Locate the cell with the specified text and output its (X, Y) center coordinate. 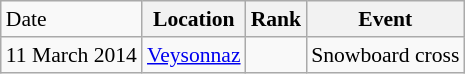
Date (72, 19)
Snowboard cross (385, 55)
Veysonnaz (194, 55)
Event (385, 19)
11 March 2014 (72, 55)
Rank (276, 19)
Location (194, 19)
